Find where the given text appears and provide that cell's center as [X, Y] coordinate. 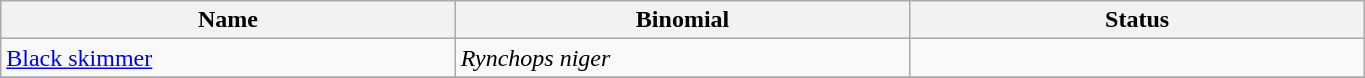
Name [228, 20]
Rynchops niger [682, 58]
Black skimmer [228, 58]
Binomial [682, 20]
Status [1138, 20]
